Return the (X, Y) coordinate for the center point of the cell that contains the specified text.  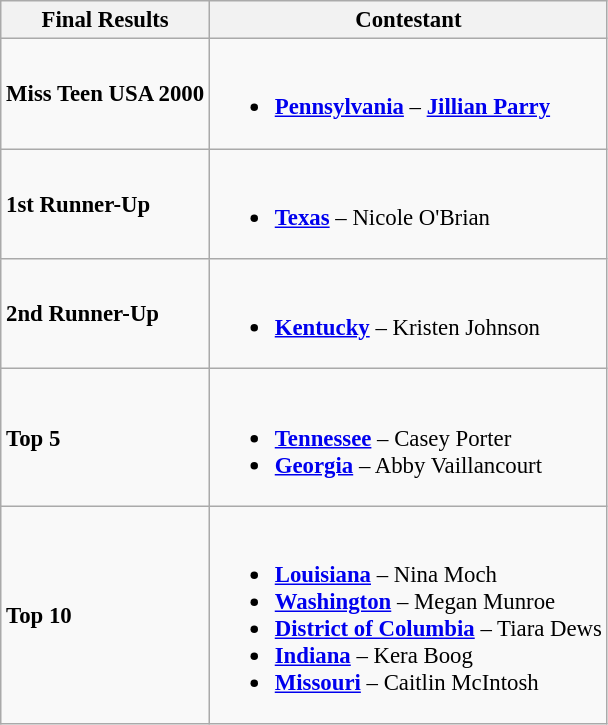
Texas – Nicole O'Brian (408, 204)
Tennessee – Casey Porter Georgia – Abby Vaillancourt (408, 438)
Final Results (106, 20)
Top 5 (106, 438)
2nd Runner-Up (106, 314)
1st Runner-Up (106, 204)
Pennsylvania – Jillian Parry (408, 94)
Top 10 (106, 615)
Contestant (408, 20)
Louisiana – Nina Moch Washington – Megan Munroe District of Columbia – Tiara Dews Indiana – Kera Boog Missouri – Caitlin McIntosh (408, 615)
Miss Teen USA 2000 (106, 94)
Kentucky – Kristen Johnson (408, 314)
